Find where the given text appears and provide that cell's center as (X, Y) coordinate. 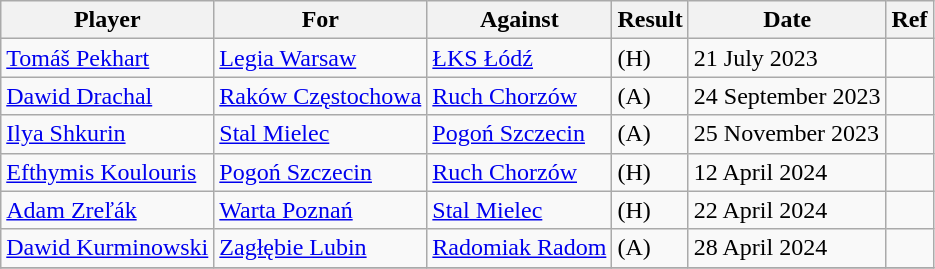
Player (108, 20)
Result (650, 20)
Adam Zreľák (108, 210)
24 September 2023 (787, 96)
Legia Warsaw (320, 58)
Dawid Kurminowski (108, 248)
Zagłębie Lubin (320, 248)
Date (787, 20)
Tomáš Pekhart (108, 58)
12 April 2024 (787, 172)
Warta Poznań (320, 210)
Raków Częstochowa (320, 96)
28 April 2024 (787, 248)
Ref (910, 20)
25 November 2023 (787, 134)
Against (520, 20)
Dawid Drachal (108, 96)
Ilya Shkurin (108, 134)
21 July 2023 (787, 58)
Efthymis Koulouris (108, 172)
Radomiak Radom (520, 248)
22 April 2024 (787, 210)
ŁKS Łódź (520, 58)
For (320, 20)
